Output the [x, y] coordinate of the center of the cell containing the given text.  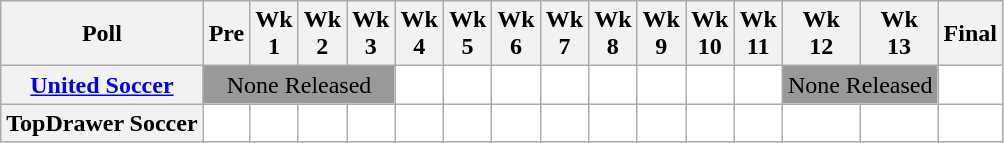
Wk2 [322, 34]
TopDrawer Soccer [102, 123]
Wk6 [516, 34]
Wk10 [710, 34]
Wk5 [467, 34]
Wk12 [821, 34]
Wk8 [613, 34]
Wk7 [564, 34]
Poll [102, 34]
Wk9 [661, 34]
Wk1 [274, 34]
Wk13 [899, 34]
Wk11 [758, 34]
United Soccer [102, 85]
Pre [226, 34]
Final [970, 34]
Wk4 [419, 34]
Wk3 [371, 34]
